Locate the cell with the specified text and output its (X, Y) center coordinate. 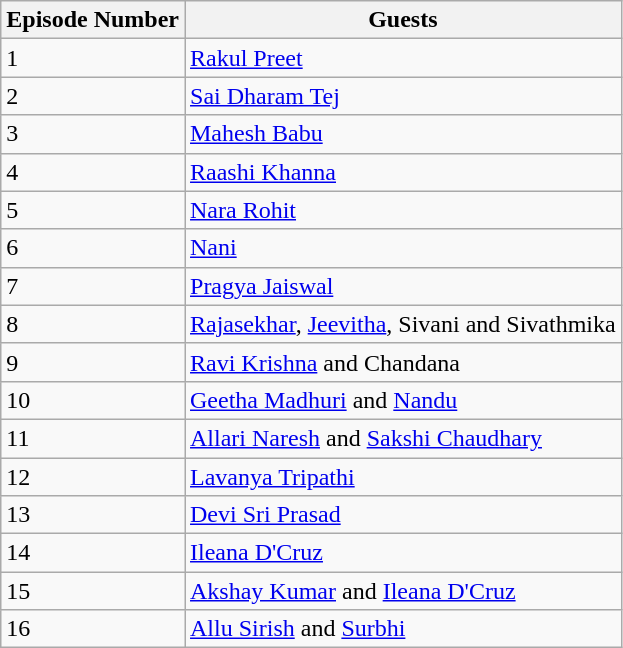
Rakul Preet (402, 58)
Geetha Madhuri and Nandu (402, 400)
10 (93, 400)
1 (93, 58)
5 (93, 210)
4 (93, 172)
2 (93, 96)
9 (93, 362)
Episode Number (93, 20)
Nani (402, 248)
Lavanya Tripathi (402, 477)
Devi Sri Prasad (402, 515)
6 (93, 248)
Ravi Krishna and Chandana (402, 362)
Pragya Jaiswal (402, 286)
Sai Dharam Tej (402, 96)
7 (93, 286)
Raashi Khanna (402, 172)
14 (93, 553)
3 (93, 134)
13 (93, 515)
16 (93, 629)
Rajasekhar, Jeevitha, Sivani and Sivathmika (402, 324)
Allari Naresh and Sakshi Chaudhary (402, 438)
Akshay Kumar and Ileana D'Cruz (402, 591)
Allu Sirish and Surbhi (402, 629)
Mahesh Babu (402, 134)
12 (93, 477)
11 (93, 438)
Nara Rohit (402, 210)
Ileana D'Cruz (402, 553)
15 (93, 591)
8 (93, 324)
Guests (402, 20)
